Capture the cell that displays the provided text and extract its (X, Y) central coordinate. 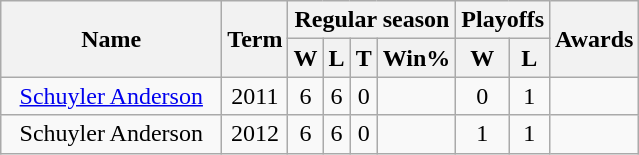
Name (112, 39)
Regular season (372, 20)
T (364, 58)
Win% (416, 58)
Playoffs (503, 20)
2012 (255, 134)
2011 (255, 96)
Awards (594, 39)
Term (255, 39)
